Locate the cell with the specified text and output its [x, y] center coordinate. 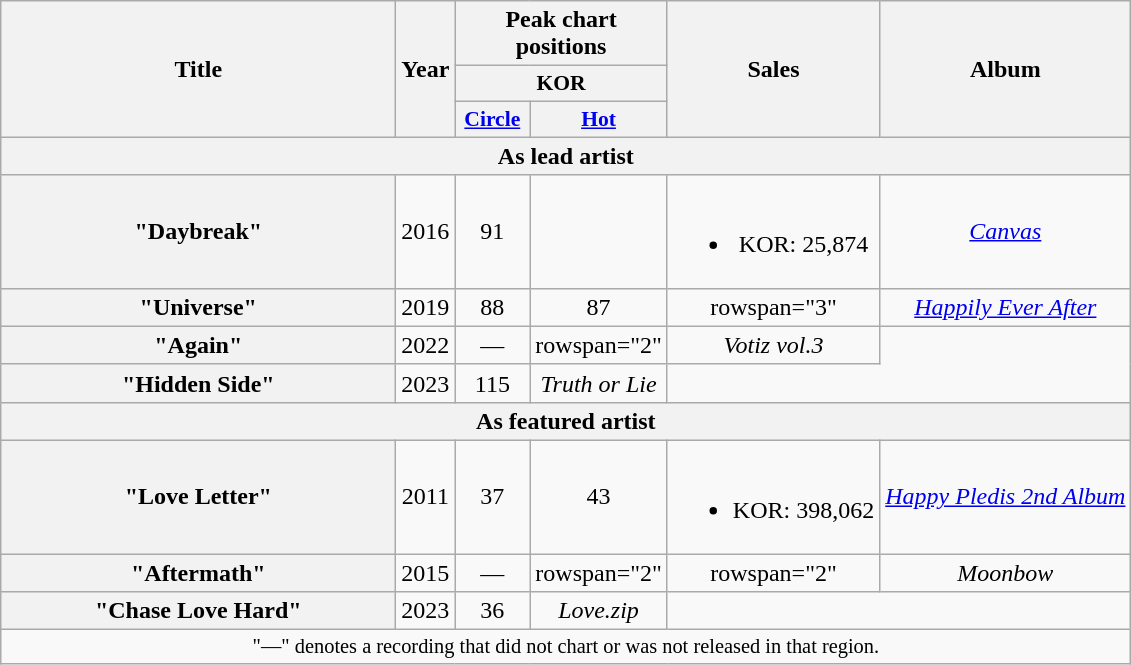
"Love Letter" [198, 496]
KOR: 25,874 [773, 232]
36 [492, 611]
"Universe" [198, 307]
rowspan="3" [773, 307]
Peak chartpositions [561, 34]
"Again" [198, 345]
Love.zip [599, 611]
Circle [492, 119]
Title [198, 69]
Hot [599, 119]
As lead artist [566, 156]
KOR [561, 84]
43 [599, 496]
Votiz vol.3 [773, 345]
2011 [426, 496]
2022 [426, 345]
"Daybreak" [198, 232]
2015 [426, 573]
37 [492, 496]
115 [492, 383]
"Aftermath" [198, 573]
"Chase Love Hard" [198, 611]
Truth or Lie [599, 383]
As featured artist [566, 421]
2019 [426, 307]
Canvas [1006, 232]
KOR: 398,062 [773, 496]
2016 [426, 232]
87 [599, 307]
88 [492, 307]
Sales [773, 69]
Year [426, 69]
91 [492, 232]
Happily Ever After [1006, 307]
Album [1006, 69]
"Hidden Side" [198, 383]
Happy Pledis 2nd Album [1006, 496]
Moonbow [1006, 573]
"—" denotes a recording that did not chart or was not released in that region. [566, 647]
